From the cell containing the given text, extract its center point as (x, y) coordinate. 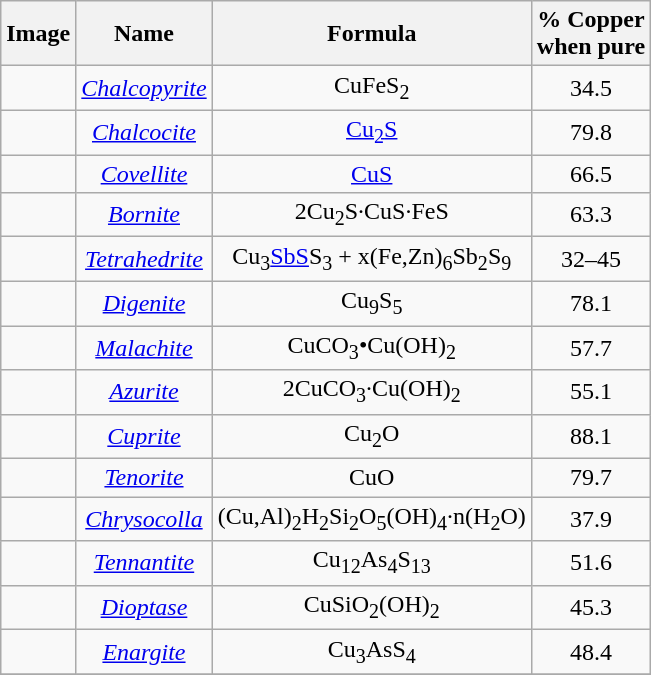
63.3 (590, 215)
Covellite (144, 173)
Malachite (144, 348)
45.3 (590, 607)
(Cu,Al)2H2Si2O5(OH)4·n(H2O) (372, 519)
Bornite (144, 215)
Cu12As4S13 (372, 563)
Chrysocolla (144, 519)
Cu2O (372, 436)
2Cu2S·CuS·FeS (372, 215)
Dioptase (144, 607)
Cu9S5 (372, 303)
CuO (372, 478)
34.5 (590, 88)
Cuprite (144, 436)
Tennantite (144, 563)
78.1 (590, 303)
Name (144, 34)
Tetrahedrite (144, 259)
Digenite (144, 303)
2CuCO3·Cu(OH)2 (372, 392)
Formula (372, 34)
Tenorite (144, 478)
37.9 (590, 519)
% Copperwhen pure (590, 34)
Chalcopyrite (144, 88)
CuS (372, 173)
Enargite (144, 652)
79.7 (590, 478)
Azurite (144, 392)
Cu2S (372, 132)
79.8 (590, 132)
Cu3AsS4 (372, 652)
55.1 (590, 392)
51.6 (590, 563)
88.1 (590, 436)
Image (38, 34)
Chalcocite (144, 132)
CuFeS2 (372, 88)
66.5 (590, 173)
CuSiO2(OH)2 (372, 607)
57.7 (590, 348)
32–45 (590, 259)
Cu3SbSS3 + x(Fe,Zn)6Sb2S9 (372, 259)
CuCO3•Cu(OH)2 (372, 348)
48.4 (590, 652)
